Pinpoint the cell where the given text exists, returning its [x, y] midpoint coordinate. 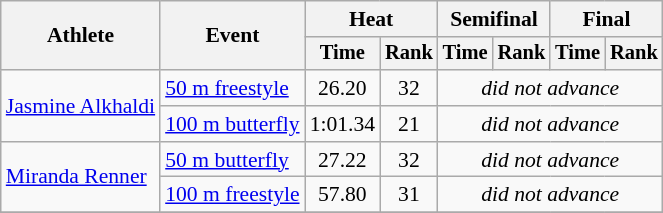
26.20 [342, 88]
Jasmine Alkhaldi [80, 106]
Final [606, 19]
21 [409, 124]
100 m freestyle [232, 195]
27.22 [342, 160]
Heat [372, 19]
50 m freestyle [232, 88]
Athlete [80, 36]
100 m butterfly [232, 124]
Semifinal [494, 19]
31 [409, 195]
1:01.34 [342, 124]
Miranda Renner [80, 178]
Event [232, 36]
50 m butterfly [232, 160]
57.80 [342, 195]
